Capture the cell that displays the provided text and extract its [x, y] central coordinate. 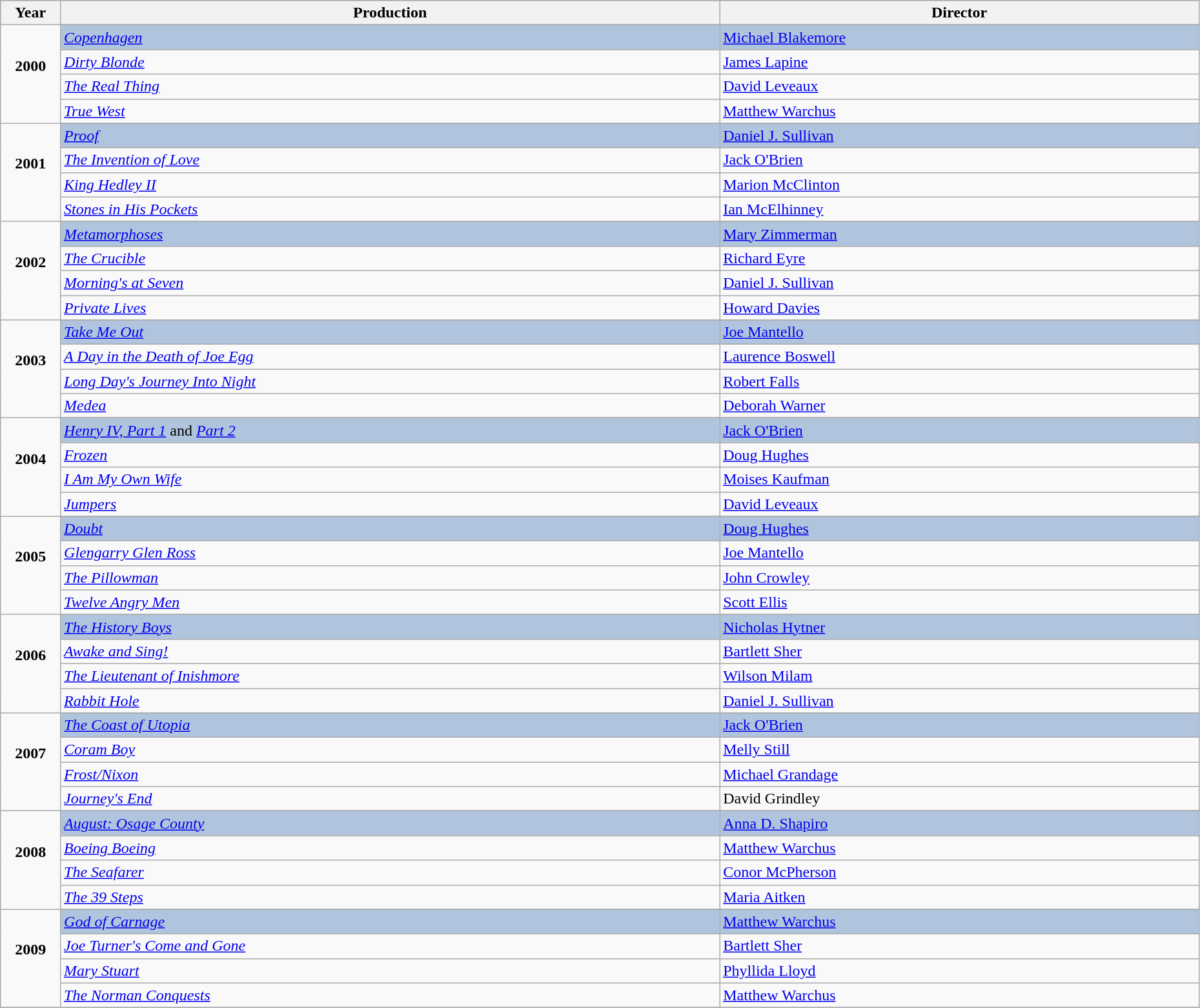
Robert Falls [959, 381]
August: Osage County [390, 823]
Deborah Warner [959, 406]
2005 [31, 565]
The Real Thing [390, 86]
Twelve Angry Men [390, 602]
Long Day's Journey Into Night [390, 381]
Coram Boy [390, 750]
Joe Turner's Come and Gone [390, 946]
Metamorphoses [390, 234]
2002 [31, 270]
Year [31, 13]
Richard Eyre [959, 258]
Michael Grandage [959, 774]
2001 [31, 172]
2009 [31, 958]
The Lieutenant of Inishmore [390, 676]
The Coast of Utopia [390, 725]
God of Carnage [390, 922]
2000 [31, 74]
Take Me Out [390, 332]
Director [959, 13]
Morning's at Seven [390, 283]
Laurence Boswell [959, 357]
Mary Stuart [390, 971]
Medea [390, 406]
Howard Davies [959, 308]
Scott Ellis [959, 602]
Jumpers [390, 504]
2004 [31, 467]
Henry IV, Part 1 and Part 2 [390, 430]
Dirty Blonde [390, 62]
2006 [31, 663]
Ian McElhinney [959, 209]
Journey's End [390, 799]
Moises Kaufman [959, 479]
Boeing Boeing [390, 848]
Frost/Nixon [390, 774]
Proof [390, 136]
Production [390, 13]
Maria Aitken [959, 897]
The Seafarer [390, 872]
True West [390, 111]
Awake and Sing! [390, 651]
2007 [31, 762]
Frozen [390, 455]
David Grindley [959, 799]
Michael Blakemore [959, 37]
John Crowley [959, 578]
Conor McPherson [959, 872]
I Am My Own Wife [390, 479]
Glengarry Glen Ross [390, 553]
Private Lives [390, 308]
Nicholas Hytner [959, 627]
The History Boys [390, 627]
Phyllida Lloyd [959, 971]
The Norman Conquests [390, 995]
Stones in His Pockets [390, 209]
Melly Still [959, 750]
The Invention of Love [390, 160]
The Pillowman [390, 578]
Copenhagen [390, 37]
Doubt [390, 529]
A Day in the Death of Joe Egg [390, 357]
The 39 Steps [390, 897]
Marion McClinton [959, 185]
Anna D. Shapiro [959, 823]
The Crucible [390, 258]
Wilson Milam [959, 676]
Rabbit Hole [390, 700]
Mary Zimmerman [959, 234]
King Hedley II [390, 185]
2003 [31, 369]
James Lapine [959, 62]
2008 [31, 860]
